Identify which cell holds the provided text, then report its [x, y] central coordinate. 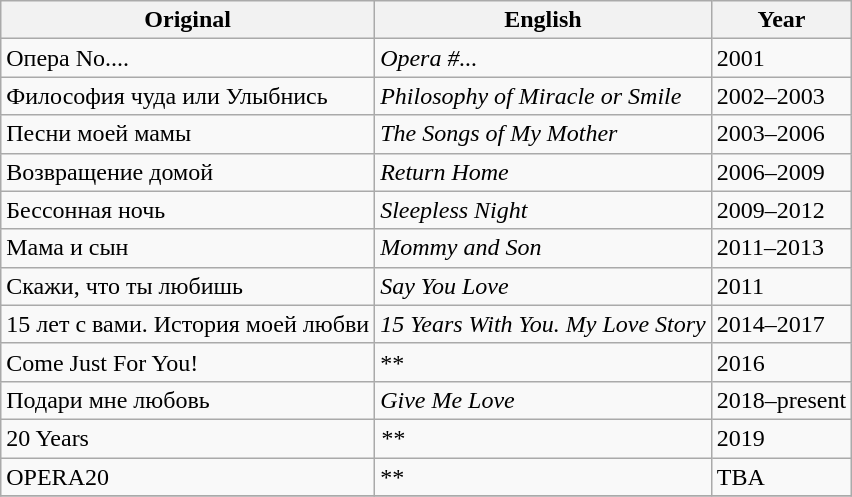
2019 [781, 438]
Give Me Love [544, 400]
Opera #... [544, 58]
2011–2013 [781, 248]
Опера No.... [188, 58]
Бессонная ночь [188, 210]
Mommy and Son [544, 248]
20 Years [188, 438]
2009–2012 [781, 210]
Original [188, 20]
2003–2006 [781, 134]
2018–present [781, 400]
Sleepless Night [544, 210]
Year [781, 20]
2016 [781, 362]
15 лет с вами. История моей любви [188, 324]
2002–2003 [781, 96]
Философия чуда или Улыбнись [188, 96]
2014–2017 [781, 324]
OPERA20 [188, 477]
The Songs of My Mother [544, 134]
English [544, 20]
Песни моей мамы [188, 134]
Philosophy of Miracle or Smile [544, 96]
Come Just For You! [188, 362]
Скажи, что ты любишь [188, 286]
2006–2009 [781, 172]
Мама и сын [188, 248]
2001 [781, 58]
Возвращение домой [188, 172]
Подари мне любовь [188, 400]
TBA [781, 477]
Return Home [544, 172]
2011 [781, 286]
15 Years With You. My Love Story [544, 324]
Say You Love [544, 286]
